Extract the (X, Y) coordinate from the center of the cell holding the provided text.  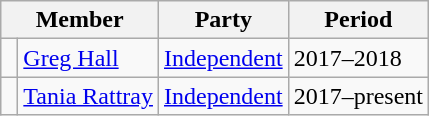
2017–present (358, 96)
Member (80, 20)
Tania Rattray (88, 96)
Greg Hall (88, 58)
Party (223, 20)
Period (358, 20)
2017–2018 (358, 58)
